Return the [X, Y] coordinate for the center point of the cell that contains the specified text.  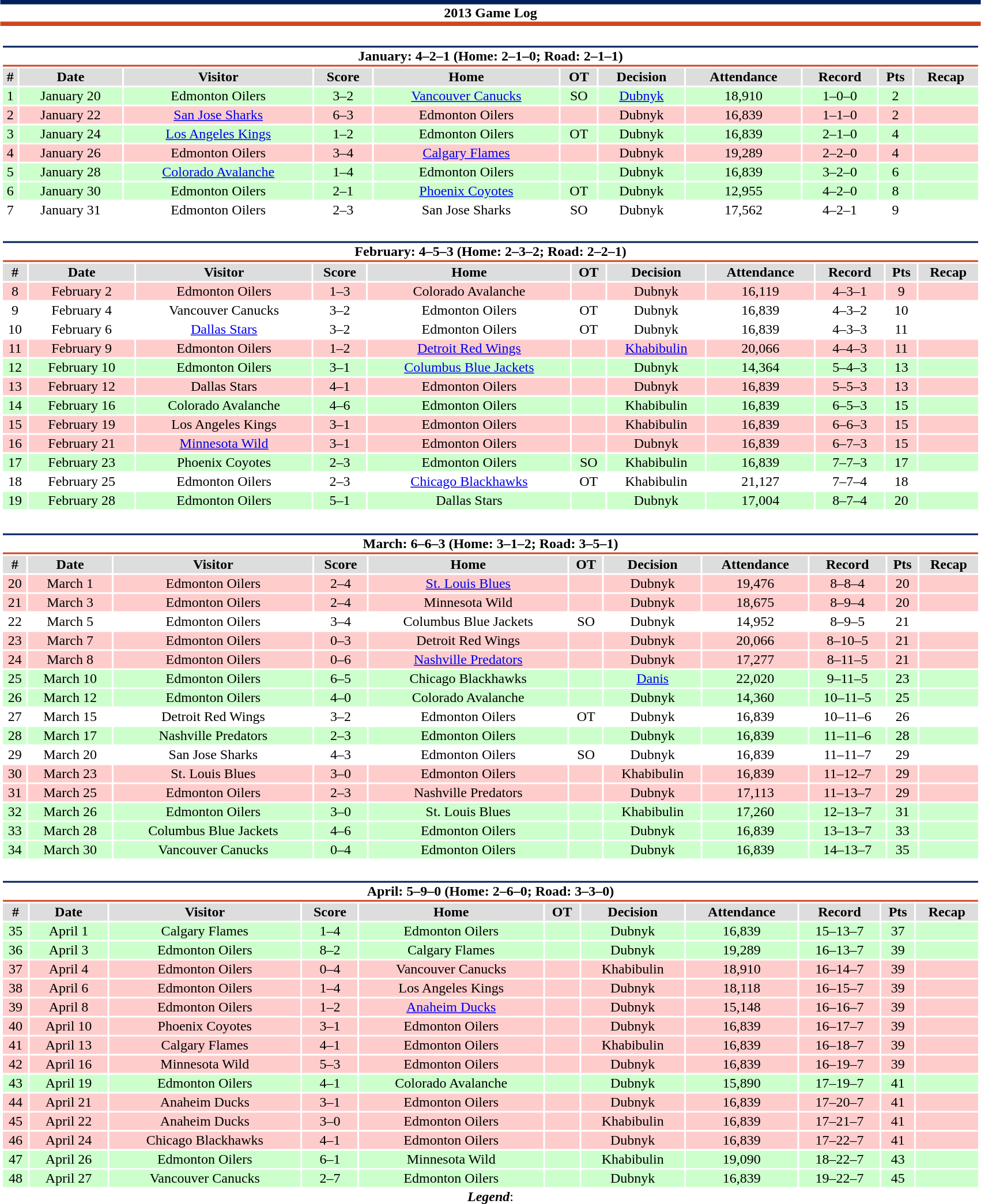
17,113 [755, 792]
6–5–3 [850, 405]
7–7–3 [850, 463]
4–3–2 [850, 311]
4–3 [341, 754]
5–1 [340, 501]
19 [15, 501]
22 [15, 622]
February 10 [82, 367]
March 3 [70, 602]
6–6–3 [850, 425]
2–2–0 [840, 153]
8–7–4 [850, 501]
16–19–7 [840, 1065]
42 [15, 1065]
February 12 [82, 387]
February 4 [82, 311]
April 26 [69, 1159]
15–13–7 [840, 931]
17,004 [761, 501]
0–3 [341, 640]
March 28 [70, 831]
6–7–3 [850, 443]
February 9 [82, 349]
April 1 [69, 931]
16–18–7 [840, 1045]
38 [15, 988]
8–2 [330, 950]
January 31 [70, 210]
March 10 [70, 678]
10–11–5 [847, 698]
April 8 [69, 1007]
44 [15, 1103]
6–3 [344, 115]
16 [15, 443]
6–5 [341, 678]
April 10 [69, 1026]
19–22–7 [840, 1179]
April 4 [69, 969]
April 3 [69, 950]
17–20–7 [840, 1103]
17–22–7 [840, 1141]
1–1–0 [840, 115]
February: 4–5–3 (Home: 2–3–2; Road: 2–2–1) [490, 251]
4–4–3 [850, 349]
47 [15, 1159]
January 20 [70, 96]
8–9–4 [847, 602]
April 19 [69, 1083]
February 2 [82, 291]
5 [10, 172]
12 [15, 367]
11–11–6 [847, 736]
February 25 [82, 481]
22,020 [755, 678]
1–3 [340, 291]
3 [10, 134]
February 28 [82, 501]
April 16 [69, 1065]
15,890 [742, 1083]
2013 Game Log [490, 13]
February 16 [82, 405]
January: 4–2–1 (Home: 2–1–0; Road: 2–1–1) [490, 56]
16–13–7 [840, 950]
15,148 [742, 1007]
March 12 [70, 698]
4–3–1 [850, 291]
32 [15, 812]
16–17–7 [840, 1026]
18,118 [742, 988]
8–11–5 [847, 660]
January 24 [70, 134]
March 1 [70, 584]
14,952 [755, 622]
March 26 [70, 812]
April 27 [69, 1179]
April 22 [69, 1121]
March 20 [70, 754]
February 6 [82, 329]
14,364 [761, 367]
March 15 [70, 716]
14–13–7 [847, 850]
February 19 [82, 425]
11–13–7 [847, 792]
March 8 [70, 660]
March 23 [70, 774]
19,476 [755, 584]
19,090 [742, 1159]
11–11–7 [847, 754]
1–0–0 [840, 96]
48 [15, 1179]
2–1 [344, 191]
30 [15, 774]
9–11–5 [847, 678]
April 21 [69, 1103]
21,127 [761, 481]
11–12–7 [847, 774]
36 [15, 950]
14 [15, 405]
March 5 [70, 622]
February 23 [82, 463]
April: 5–9–0 (Home: 2–6–0; Road: 3–3–0) [490, 891]
6–1 [330, 1159]
4–2–0 [840, 191]
17,260 [755, 812]
3–2–0 [840, 172]
16–14–7 [840, 969]
January 26 [70, 153]
April 6 [69, 988]
17,277 [755, 660]
17–21–7 [840, 1121]
16,119 [761, 291]
February 21 [82, 443]
2–7 [330, 1179]
34 [15, 850]
0–6 [341, 660]
18–22–7 [840, 1159]
4–3–3 [850, 329]
8–8–4 [847, 584]
Danis [652, 678]
8–10–5 [847, 640]
24 [15, 660]
4–2–1 [840, 210]
27 [15, 716]
5–4–3 [850, 367]
12,955 [744, 191]
12–13–7 [847, 812]
January 22 [70, 115]
7–7–4 [850, 481]
17,562 [744, 210]
16–15–7 [840, 988]
5–3 [330, 1065]
1 [10, 96]
17–19–7 [840, 1083]
April 24 [69, 1141]
18,675 [755, 602]
14,360 [755, 698]
40 [15, 1026]
46 [15, 1141]
7 [10, 210]
March 7 [70, 640]
5–5–3 [850, 387]
April 13 [69, 1045]
March 17 [70, 736]
January 30 [70, 191]
4–0 [341, 698]
8–9–5 [847, 622]
March 25 [70, 792]
16–16–7 [840, 1007]
2–1–0 [840, 134]
10–11–6 [847, 716]
March: 6–6–3 (Home: 3–1–2; Road: 3–5–1) [490, 544]
January 28 [70, 172]
March 30 [70, 850]
13–13–7 [847, 831]
